Detect which cell encompasses the target text, then output its [X, Y] center coordinate. 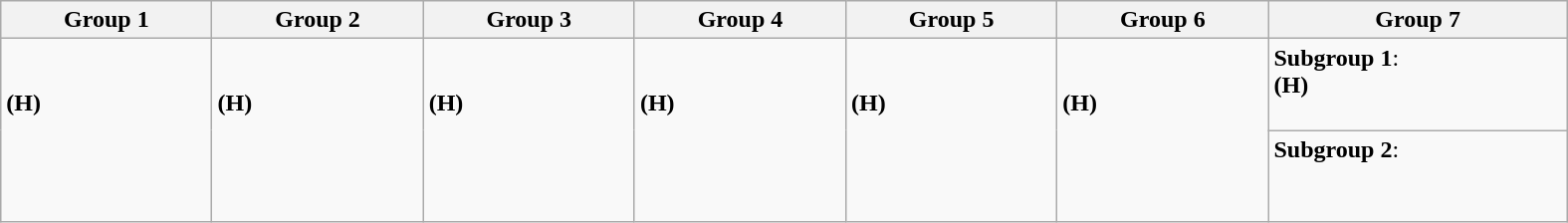
Group 1 [107, 20]
Group 2 [318, 20]
Group 4 [740, 20]
Subgroup 2: [1418, 176]
Subgroup 1: (H) [1418, 85]
Group 6 [1163, 20]
Group 5 [952, 20]
Group 3 [529, 20]
Group 7 [1418, 20]
